Return (X, Y) of the center of cell containing provided text 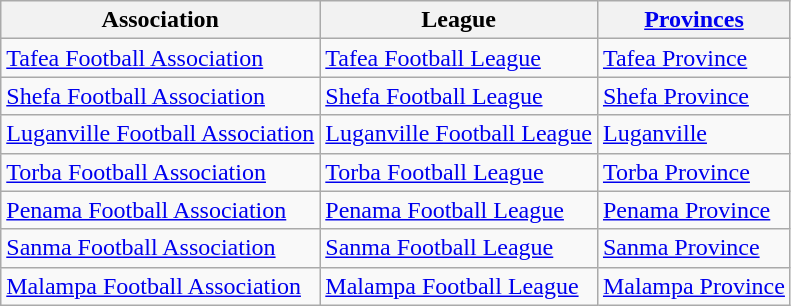
Sanma Football League (459, 248)
Sanma Province (694, 248)
Penama Football League (459, 210)
Luganville Football League (459, 134)
Penama Football Association (160, 210)
Provinces (694, 20)
Torba Province (694, 172)
Tafea Football League (459, 58)
Torba Football League (459, 172)
Association (160, 20)
Shefa Province (694, 96)
Malampa Football League (459, 286)
Penama Province (694, 210)
Shefa Football Association (160, 96)
Tafea Football Association (160, 58)
Torba Football Association (160, 172)
Luganville Football Association (160, 134)
Sanma Football Association (160, 248)
Malampa Province (694, 286)
Luganville (694, 134)
Tafea Province (694, 58)
Shefa Football League (459, 96)
League (459, 20)
Malampa Football Association (160, 286)
